Find where the given text appears and provide that cell's center as (X, Y) coordinate. 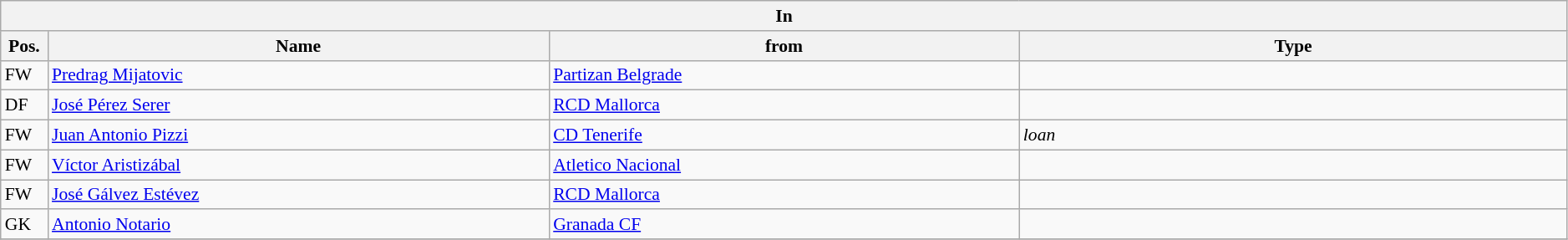
In (784, 16)
Atletico Nacional (784, 165)
Antonio Notario (298, 225)
Name (298, 46)
Granada CF (784, 225)
Predrag Mijatovic (298, 75)
Partizan Belgrade (784, 75)
from (784, 46)
José Pérez Serer (298, 105)
Pos. (24, 46)
Juan Antonio Pizzi (298, 135)
José Gálvez Estévez (298, 195)
GK (24, 225)
Type (1293, 46)
Víctor Aristizábal (298, 165)
DF (24, 105)
loan (1293, 135)
CD Tenerife (784, 135)
